Output the (X, Y) coordinate of the center of the cell containing the given text.  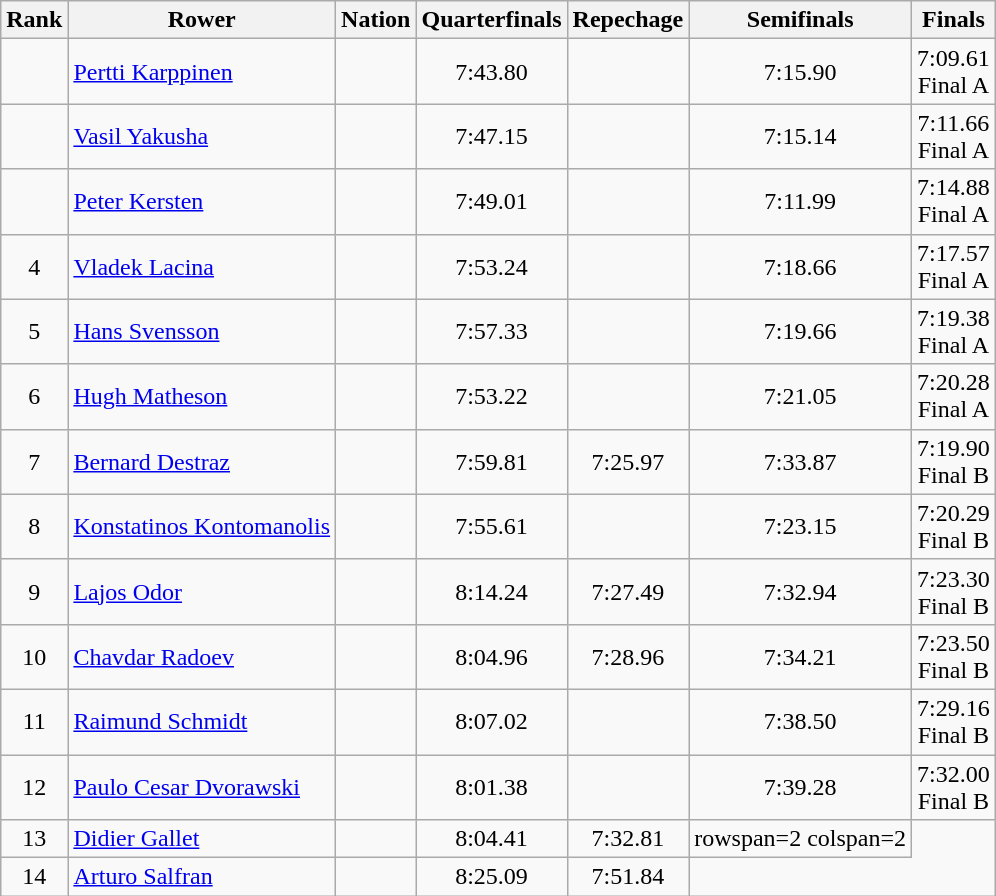
7:17.57Final A (954, 266)
Bernard Destraz (202, 462)
7:29.16Final B (954, 722)
7:19.66 (800, 332)
7:20.29Final B (954, 526)
Semifinals (800, 20)
7:09.61Final A (954, 72)
8:25.09 (492, 877)
Quarterfinals (492, 20)
Arturo Salfran (202, 877)
7:39.28 (800, 786)
Hans Svensson (202, 332)
7:43.80 (492, 72)
7:49.01 (492, 202)
Repechage (628, 20)
7:15.90 (800, 72)
4 (34, 266)
8:04.41 (492, 839)
7:23.30Final B (954, 592)
8:14.24 (492, 592)
Nation (376, 20)
7:32.94 (800, 592)
7:38.50 (800, 722)
7:32.81 (628, 839)
10 (34, 656)
8 (34, 526)
Paulo Cesar Dvorawski (202, 786)
7:28.96 (628, 656)
7:19.38Final A (954, 332)
7:23.50Final B (954, 656)
9 (34, 592)
14 (34, 877)
6 (34, 396)
5 (34, 332)
Peter Kersten (202, 202)
7:55.61 (492, 526)
Rank (34, 20)
7:21.05 (800, 396)
8:04.96 (492, 656)
Raimund Schmidt (202, 722)
Konstatinos Kontomanolis (202, 526)
7 (34, 462)
Pertti Karppinen (202, 72)
Hugh Matheson (202, 396)
7:32.00Final B (954, 786)
8:07.02 (492, 722)
7:20.28Final A (954, 396)
7:18.66 (800, 266)
7:27.49 (628, 592)
11 (34, 722)
7:51.84 (628, 877)
7:53.24 (492, 266)
rowspan=2 colspan=2 (800, 839)
7:11.66Final A (954, 136)
7:11.99 (800, 202)
Chavdar Radoev (202, 656)
7:19.90Final B (954, 462)
7:33.87 (800, 462)
Vladek Lacina (202, 266)
Vasil Yakusha (202, 136)
7:15.14 (800, 136)
13 (34, 839)
8:01.38 (492, 786)
7:34.21 (800, 656)
7:23.15 (800, 526)
12 (34, 786)
7:47.15 (492, 136)
7:14.88Final A (954, 202)
Didier Gallet (202, 839)
7:25.97 (628, 462)
7:53.22 (492, 396)
7:57.33 (492, 332)
Rower (202, 20)
Lajos Odor (202, 592)
7:59.81 (492, 462)
Finals (954, 20)
